Detect which cell encompasses the target text, then output its [X, Y] center coordinate. 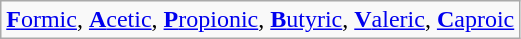
Formic, Acetic, Propionic, Butyric, Valeric, Caproic [260, 20]
